Locate the cell with the specified text and output its (x, y) center coordinate. 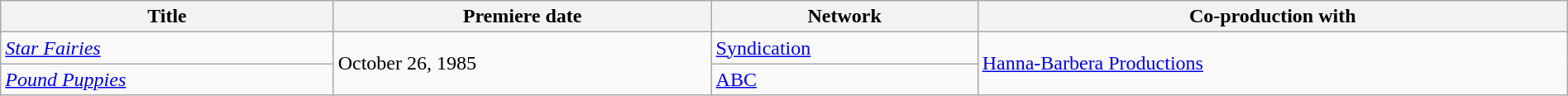
Pound Puppies (167, 79)
October 26, 1985 (523, 64)
Hanna-Barbera Productions (1272, 64)
Premiere date (523, 17)
Co-production with (1272, 17)
Network (844, 17)
ABC (844, 79)
Title (167, 17)
Star Fairies (167, 48)
Syndication (844, 48)
